From the cell containing the given text, extract its center point as (X, Y) coordinate. 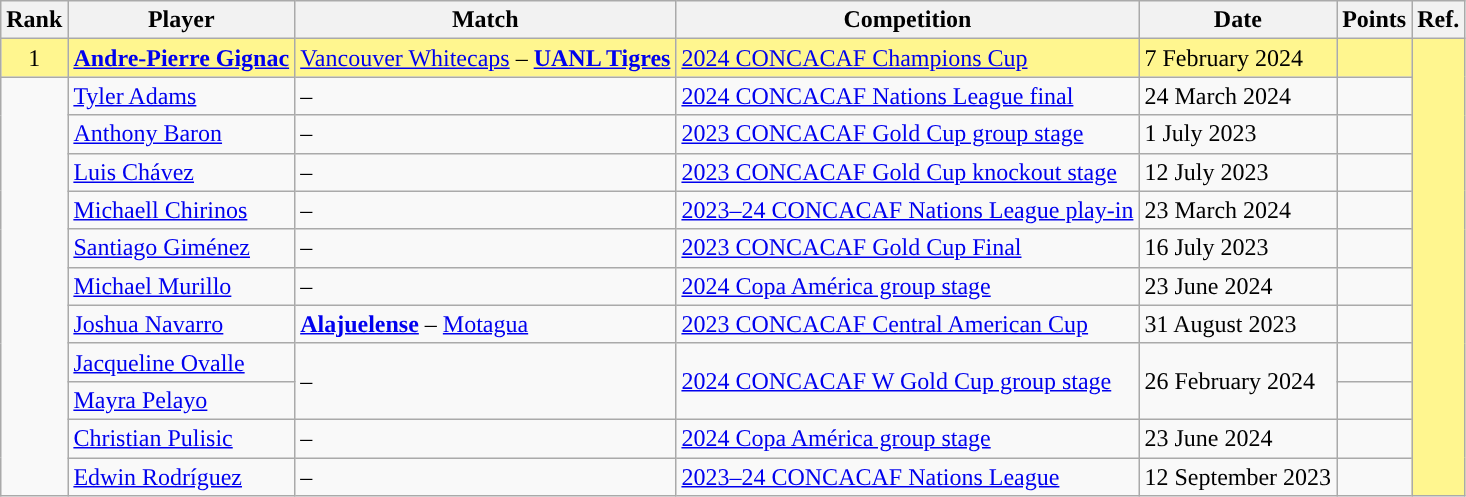
26 February 2024 (1238, 381)
Joshua Navarro (182, 324)
Jacqueline Ovalle (182, 362)
Michael Murillo (182, 286)
Points (1374, 20)
Competition (908, 20)
12 July 2023 (1238, 172)
31 August 2023 (1238, 324)
2023–24 CONCACAF Nations League play-in (908, 210)
Rank (34, 20)
Match (486, 20)
24 March 2024 (1238, 96)
7 February 2024 (1238, 58)
Andre-Pierre Gignac (182, 58)
2024 CONCACAF W Gold Cup group stage (908, 381)
Edwin Rodríguez (182, 477)
Date (1238, 20)
Vancouver Whitecaps – UANL Tigres (486, 58)
2023 CONCACAF Gold Cup knockout stage (908, 172)
Ref. (1438, 20)
2024 CONCACAF Nations League final (908, 96)
Anthony Baron (182, 134)
1 (34, 58)
Tyler Adams (182, 96)
2023 CONCACAF Central American Cup (908, 324)
2023 CONCACAF Gold Cup Final (908, 248)
2023 CONCACAF Gold Cup group stage (908, 134)
2024 CONCACAF Champions Cup (908, 58)
16 July 2023 (1238, 248)
Luis Chávez (182, 172)
Santiago Giménez (182, 248)
12 September 2023 (1238, 477)
2023–24 CONCACAF Nations League (908, 477)
Christian Pulisic (182, 438)
Mayra Pelayo (182, 400)
Player (182, 20)
Michaell Chirinos (182, 210)
23 March 2024 (1238, 210)
Alajuelense – Motagua (486, 324)
1 July 2023 (1238, 134)
